Search for the cell housing the specified text and yield its [X, Y] center coordinate. 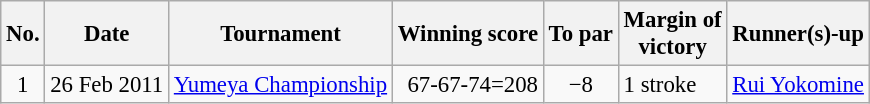
−8 [580, 85]
Date [107, 34]
26 Feb 2011 [107, 85]
No. [23, 34]
Winning score [468, 34]
1 [23, 85]
Margin ofvictory [672, 34]
To par [580, 34]
67-67-74=208 [468, 85]
Rui Yokomine [798, 85]
1 stroke [672, 85]
Yumeya Championship [281, 85]
Tournament [281, 34]
Runner(s)-up [798, 34]
